Determine the (x, y) coordinate at the center of the cell enclosing the given text.  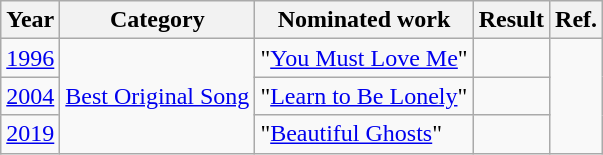
Best Original Song (158, 96)
Year (30, 20)
Ref. (576, 20)
2004 (30, 96)
Result (511, 20)
Nominated work (364, 20)
Category (158, 20)
"You Must Love Me" (364, 58)
"Learn to Be Lonely" (364, 96)
2019 (30, 134)
"Beautiful Ghosts" (364, 134)
1996 (30, 58)
